Return the [X, Y] coordinate for the center point of the cell that contains the specified text.  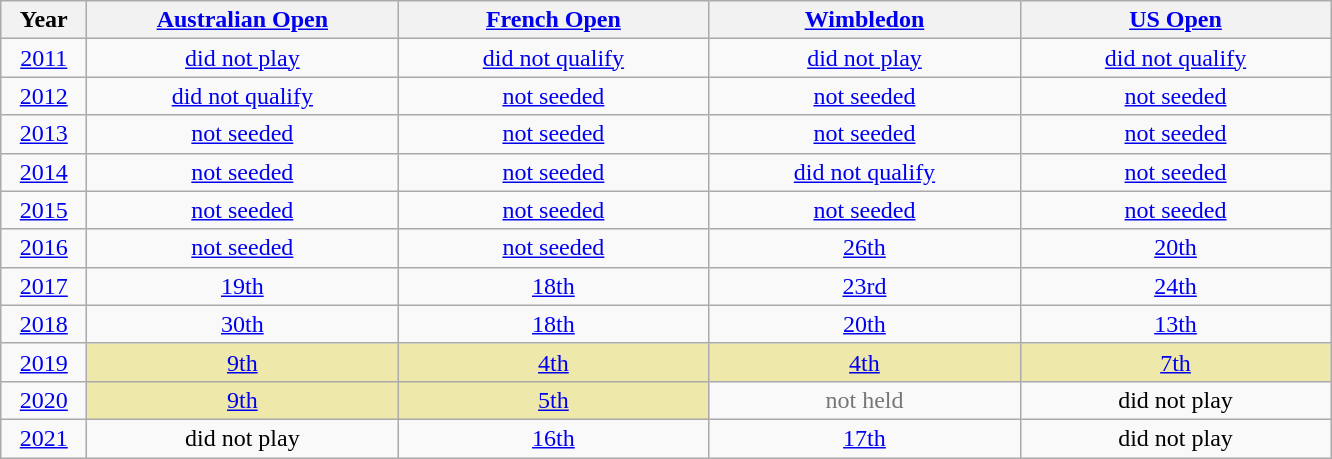
5th [554, 400]
2015 [44, 210]
16th [554, 438]
2016 [44, 248]
2021 [44, 438]
2014 [44, 172]
23rd [864, 286]
2013 [44, 134]
17th [864, 438]
2011 [44, 58]
2017 [44, 286]
not held [864, 400]
2020 [44, 400]
2019 [44, 362]
Australian Open [242, 20]
US Open [1176, 20]
13th [1176, 324]
Year [44, 20]
30th [242, 324]
2012 [44, 96]
2018 [44, 324]
French Open [554, 20]
Wimbledon [864, 20]
26th [864, 248]
24th [1176, 286]
7th [1176, 362]
19th [242, 286]
